Provide the [X, Y] coordinate of the cell's center where the given text is located.  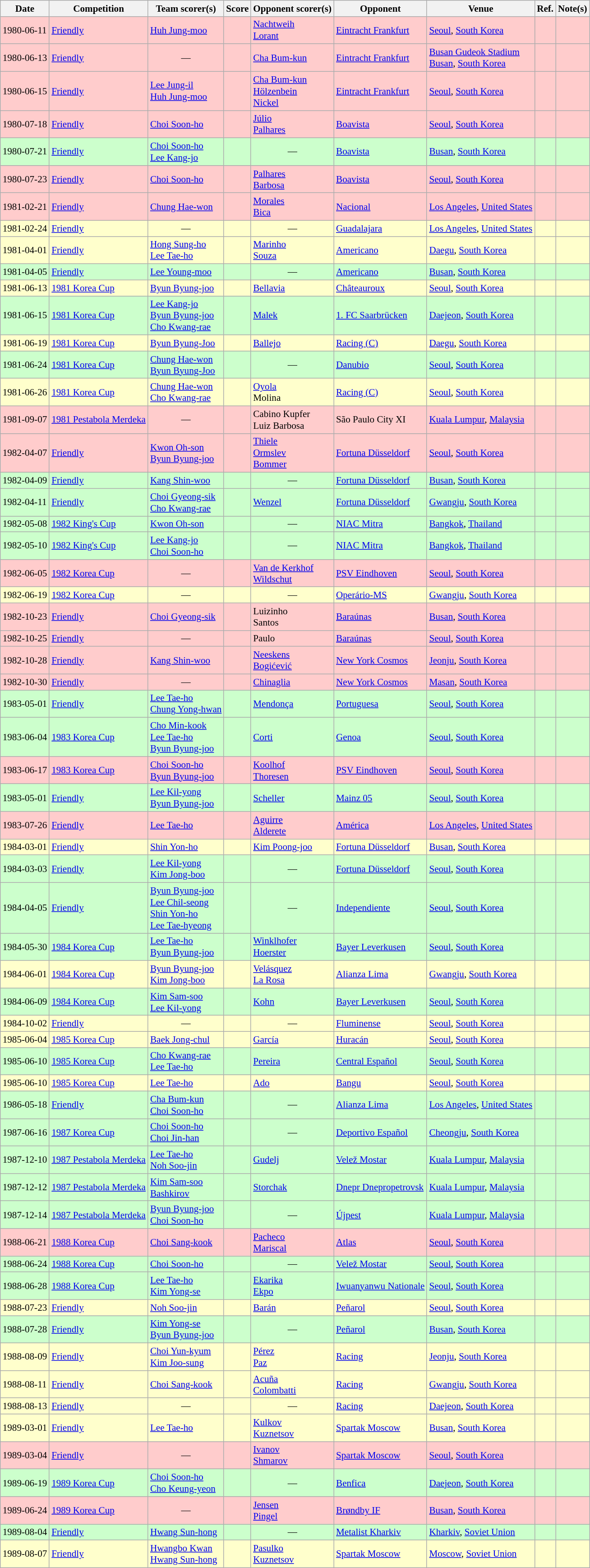
1982-10-28 [25, 660]
1981-02-21 [25, 207]
1984-04-05 [25, 908]
1989-08-04 [25, 1532]
1981-06-13 [25, 288]
Oyola Molina [292, 392]
Venue [481, 8]
Hwang Sun-hong [186, 1532]
Scheller [292, 798]
Competition [98, 8]
Choi Gyeong-sik Cho Kwang-rae [186, 502]
Kulkov Kuznetsov [292, 1428]
Moscow, Soviet Union [481, 1554]
Ballejo [292, 343]
Benfica [380, 1483]
Choi Soon-ho Byun Byung-joo [186, 770]
1. FC Saarbrücken [380, 315]
Jensen Pingel [292, 1510]
Brøndby IF [380, 1510]
Pereira [292, 1062]
Kim Poong-joo [292, 847]
Byun Byung-joo Kim Jong-boo [186, 974]
1981-09-07 [25, 420]
1988-07-28 [25, 1330]
Paulo [292, 638]
Chinaglia [292, 682]
Lee Kil-yong Byun Byung-joo [186, 798]
Pérez Paz [292, 1357]
Kim Yong-se Byun Byung-joo [186, 1330]
1981-04-05 [25, 272]
Cha Bum-kun Choi Soon-ho [186, 1105]
Bellavia [292, 288]
Metalist Kharkiv [380, 1532]
Nacional [380, 207]
Huracán [380, 1039]
Choi Soon-ho Lee Kang-jo [186, 152]
Team scorer(s) [186, 8]
Cabino Kupfer Luiz Barbosa [292, 420]
1984-10-02 [25, 1024]
1982-04-07 [25, 453]
Genoa [380, 737]
Velásquez La Rosa [292, 974]
Masan, South Korea [481, 682]
Byun Byung-joo Lee Chil-seong Shin Yon-ho Lee Tae-hyeong [186, 908]
1980-07-18 [25, 125]
Guadalajara [380, 228]
Mendonça [292, 704]
1984-05-30 [25, 947]
1988-08-13 [25, 1406]
1986-05-18 [25, 1105]
1980-07-23 [25, 179]
Byun Byung-joo Choi Soon-ho [186, 1215]
1984-03-03 [25, 868]
Pasulko Kuznetsov [292, 1554]
Danubio [380, 365]
São Paulo City XI [380, 420]
1989-06-19 [25, 1483]
1982-10-23 [25, 617]
Operário-MS [380, 595]
Luizinho Santos [292, 617]
Byun Byung-Joo [186, 343]
1982-05-10 [25, 546]
1981-06-26 [25, 392]
Note(s) [572, 8]
Hong Sung-ho Lee Tae-ho [186, 250]
1980-06-15 [25, 91]
1985-06-04 [25, 1039]
1982-05-08 [25, 524]
1987 Korea Cup [98, 1132]
Cho Min-kook Lee Tae-ho Byun Byung-joo [186, 737]
Neeskens Bogićević [292, 660]
Gudelj [292, 1160]
Busan Gudeok StadiumBusan, South Korea [481, 58]
Aguirre Alderete [292, 825]
Shin Yon-ho [186, 847]
Opponent [380, 8]
Deportivo Español [380, 1132]
1983-06-17 [25, 770]
Júlio Palhares [292, 125]
Noh Soo-jin [186, 1307]
Lee Tae-ho Chung Yong-hwan [186, 704]
Morales Bica [292, 207]
Fluminense [380, 1024]
Lee Kang-jo Byun Byung-joo Cho Kwang-rae [186, 315]
Koolhof Thoresen [292, 770]
Iwuanyanwu Nationale [380, 1285]
Bangu [380, 1083]
1982-04-09 [25, 480]
Score [237, 8]
Byun Byung-joo [186, 288]
Kharkiv, Soviet Union [481, 1532]
Date [25, 8]
1988-06-24 [25, 1264]
Baek Jong-chul [186, 1039]
Chung Hae-won Byun Byung-Joo [186, 365]
Lee Tae-ho Byun Byung-joo [186, 947]
Lee Kil-yong Kim Jong-boo [186, 868]
Kwon Oh-son [186, 524]
1982-10-30 [25, 682]
1980-06-11 [25, 30]
1988-08-09 [25, 1357]
1987-06-16 [25, 1132]
1981-06-19 [25, 343]
Ivanov Shmarov [292, 1455]
1984-06-01 [25, 974]
Marinho Souza [292, 250]
Kim Sam-soo Bashkirov [186, 1187]
Lee Tae-ho Noh Soo-jin [186, 1160]
1980-06-13 [25, 58]
1989-03-01 [25, 1428]
Cheongju, South Korea [481, 1132]
Choi Gyeong-sik [186, 617]
Lee Jung-il Huh Jung-moo [186, 91]
Thiele Ormslev Bommer [292, 453]
Mainz 05 [380, 798]
Independiente [380, 908]
Nachtweih Lorant [292, 30]
Atlas [380, 1242]
Chung Hae-won [186, 207]
Kwon Oh-son Byun Byung-joo [186, 453]
1981 Pestabola Merdeka [98, 420]
Hwangbo Kwan Hwang Sun-hong [186, 1554]
1981-04-01 [25, 250]
Cha Bum-kun [292, 58]
Winklhofer Hoerster [292, 947]
Chung Hae-won Cho Kwang-rae [186, 392]
1989-03-04 [25, 1455]
1988-08-11 [25, 1384]
Kohn [292, 1002]
1982-04-11 [25, 502]
Ekarika Ekpo [292, 1285]
Huh Jung-moo [186, 30]
Pacheco Mariscal [292, 1242]
Corti [292, 737]
Wenzel [292, 502]
1981-06-24 [25, 365]
Malek [292, 315]
1983-07-26 [25, 825]
Újpest [380, 1215]
1988-07-23 [25, 1307]
1982-06-19 [25, 595]
Choi Yun-kyum Kim Joo-sung [186, 1357]
Barán [292, 1307]
1987-12-14 [25, 1215]
1987-12-12 [25, 1187]
Cha Bum-kun Hölzenbein Nickel [292, 91]
América [380, 825]
Lee Young-moo [186, 272]
Choi Soon-ho Cho Keung-yeon [186, 1483]
1989-06-24 [25, 1510]
1981-06-15 [25, 315]
Choi Soon-ho Choi Jin-han [186, 1132]
Lee Kang-jo Choi Soon-ho [186, 546]
Dnepr Dnepropetrovsk [380, 1187]
1984-03-01 [25, 847]
1980-07-21 [25, 152]
Storchak [292, 1187]
Ref. [545, 8]
Acuña Colombatti [292, 1384]
1982-06-05 [25, 573]
1981-02-24 [25, 228]
Portuguesa [380, 704]
1987-12-10 [25, 1160]
1982-10-25 [25, 638]
Palhares Barbosa [292, 179]
Van de Kerkhof Wildschut [292, 573]
1989-08-07 [25, 1554]
1988-06-28 [25, 1285]
1988-06-21 [25, 1242]
Lee Tae-ho Kim Yong-se [186, 1285]
García [292, 1039]
Kim Sam-soo Lee Kil-yong [186, 1002]
Châteauroux [380, 288]
Opponent scorer(s) [292, 8]
Central Español [380, 1062]
1983-06-04 [25, 737]
Ado [292, 1083]
1984-06-09 [25, 1002]
Cho Kwang-rae Lee Tae-ho [186, 1062]
